Return (x, y) of the center of cell containing provided text 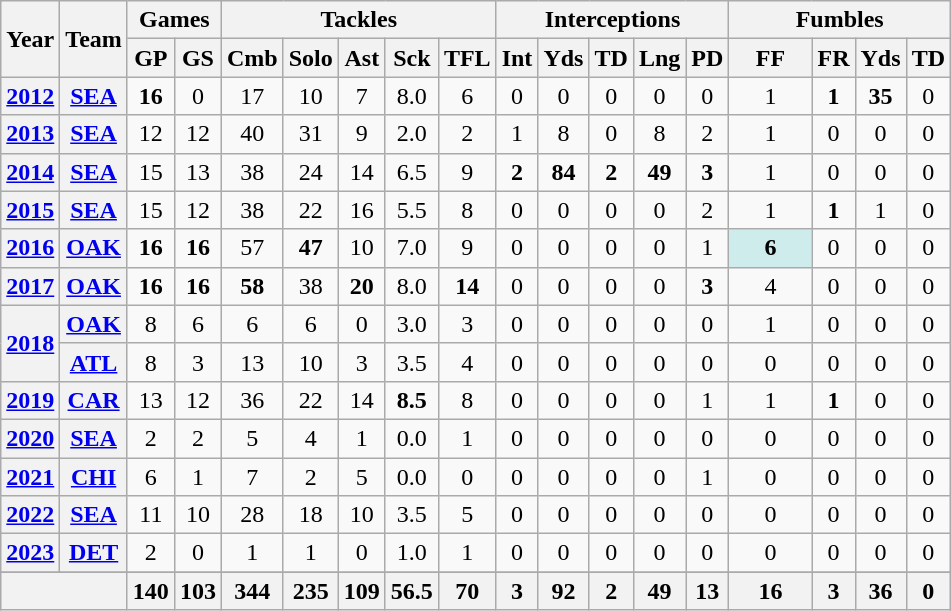
2018 (30, 343)
2.0 (412, 134)
47 (310, 248)
84 (564, 172)
Int (517, 58)
CHI (94, 477)
103 (198, 591)
17 (252, 96)
Games (174, 20)
Ast (362, 58)
ATL (94, 362)
Interceptions (612, 20)
24 (310, 172)
2017 (30, 286)
Team (94, 39)
70 (467, 591)
Fumbles (840, 20)
3.0 (412, 324)
Tackles (358, 20)
2013 (30, 134)
1.0 (412, 553)
Cmb (252, 58)
7.0 (412, 248)
57 (252, 248)
5.5 (412, 210)
CAR (94, 400)
11 (150, 515)
GP (150, 58)
Sck (412, 58)
GS (198, 58)
6.5 (412, 172)
40 (252, 134)
PD (708, 58)
28 (252, 515)
92 (564, 591)
Year (30, 39)
2020 (30, 438)
FR (834, 58)
2023 (30, 553)
35 (880, 96)
TFL (467, 58)
2012 (30, 96)
56.5 (412, 591)
2022 (30, 515)
2019 (30, 400)
2014 (30, 172)
58 (252, 286)
344 (252, 591)
109 (362, 591)
235 (310, 591)
31 (310, 134)
8.5 (412, 400)
20 (362, 286)
Solo (310, 58)
2015 (30, 210)
140 (150, 591)
2021 (30, 477)
18 (310, 515)
Lng (659, 58)
2016 (30, 248)
FF (770, 58)
DET (94, 553)
